Provide the [X, Y] coordinate of the cell's center where the given text is located.  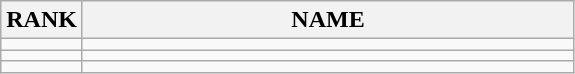
NAME [328, 20]
RANK [42, 20]
